Identify which cell holds the provided text, then report its (X, Y) central coordinate. 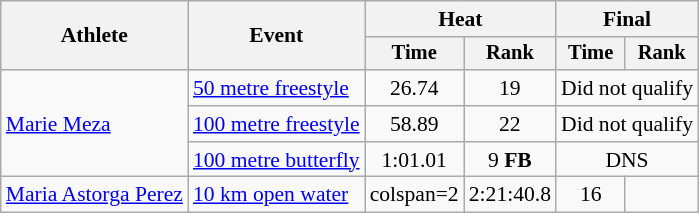
Athlete (94, 36)
Heat (460, 19)
50 metre freestyle (276, 88)
10 km open water (276, 195)
22 (510, 124)
16 (590, 195)
100 metre butterfly (276, 160)
DNS (627, 160)
100 metre freestyle (276, 124)
26.74 (414, 88)
9 FB (510, 160)
Event (276, 36)
Final (627, 19)
1:01.01 (414, 160)
2:21:40.8 (510, 195)
Marie Meza (94, 124)
19 (510, 88)
colspan=2 (414, 195)
58.89 (414, 124)
Maria Astorga Perez (94, 195)
